For the text-containing cell, return its midpoint in (x, y) coordinate format. 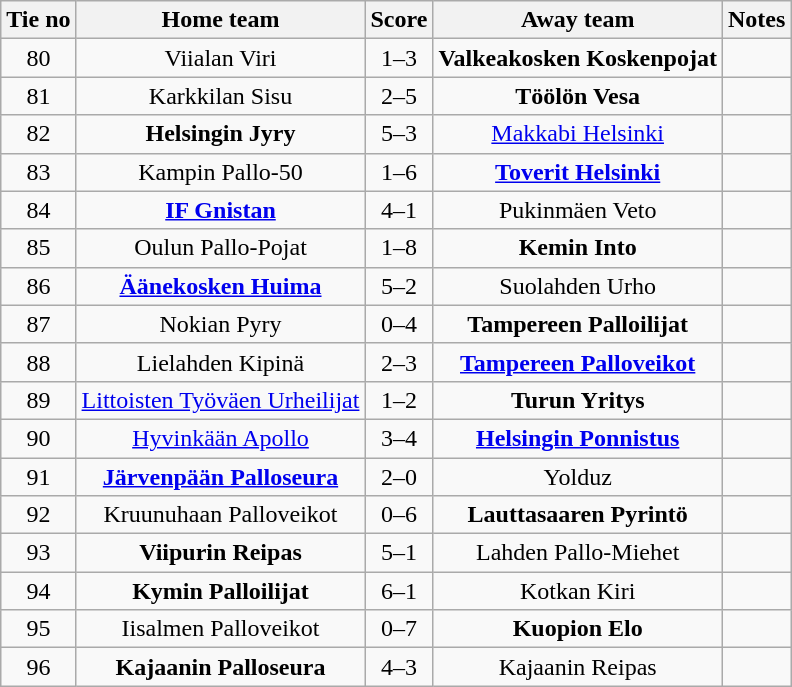
0–4 (399, 324)
Helsingin Ponnistus (578, 438)
Nokian Pyry (220, 324)
82 (38, 134)
88 (38, 362)
5–3 (399, 134)
93 (38, 553)
Kemin Into (578, 248)
6–1 (399, 591)
5–1 (399, 553)
Tampereen Palloilijat (578, 324)
Littoisten Työväen Urheilijat (220, 400)
86 (38, 286)
Kruunuhaan Palloveikot (220, 515)
IF Gnistan (220, 210)
Makkabi Helsinki (578, 134)
Viialan Viri (220, 58)
80 (38, 58)
Score (399, 20)
3–4 (399, 438)
Kampin Pallo-50 (220, 172)
Kymin Palloilijat (220, 591)
2–0 (399, 477)
Lahden Pallo-Miehet (578, 553)
Toverit Helsinki (578, 172)
Viipurin Reipas (220, 553)
84 (38, 210)
Helsingin Jyry (220, 134)
81 (38, 96)
1–6 (399, 172)
0–6 (399, 515)
Oulun Pallo-Pojat (220, 248)
91 (38, 477)
Yolduz (578, 477)
1–3 (399, 58)
95 (38, 629)
96 (38, 667)
Kotkan Kiri (578, 591)
Töölön Vesa (578, 96)
4–3 (399, 667)
90 (38, 438)
Lauttasaaren Pyrintö (578, 515)
Kajaanin Palloseura (220, 667)
Järvenpään Palloseura (220, 477)
Tampereen Palloveikot (578, 362)
5–2 (399, 286)
85 (38, 248)
Tie no (38, 20)
Kuopion Elo (578, 629)
4–1 (399, 210)
87 (38, 324)
94 (38, 591)
0–7 (399, 629)
Äänekosken Huima (220, 286)
89 (38, 400)
Karkkilan Sisu (220, 96)
Lielahden Kipinä (220, 362)
Suolahden Urho (578, 286)
Home team (220, 20)
1–8 (399, 248)
2–3 (399, 362)
Notes (756, 20)
1–2 (399, 400)
83 (38, 172)
Kajaanin Reipas (578, 667)
Hyvinkään Apollo (220, 438)
Iisalmen Palloveikot (220, 629)
Valkeakosken Koskenpojat (578, 58)
Pukinmäen Veto (578, 210)
Turun Yritys (578, 400)
2–5 (399, 96)
Away team (578, 20)
92 (38, 515)
